From the cell containing the given text, extract its center point as [x, y] coordinate. 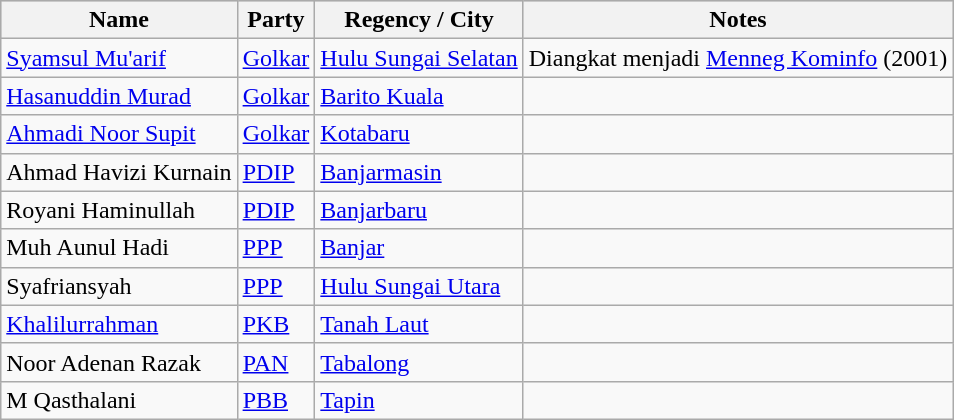
Tapin [419, 400]
Party [276, 20]
PAN [276, 362]
Banjar [419, 248]
Syafriansyah [119, 286]
Hulu Sungai Utara [419, 286]
Banjarmasin [419, 172]
PKB [276, 324]
Khalilurrahman [119, 324]
Hasanuddin Murad [119, 96]
Tanah Laut [419, 324]
M Qasthalani [119, 400]
PBB [276, 400]
Name [119, 20]
Tabalong [419, 362]
Royani Haminullah [119, 210]
Notes [738, 20]
Kotabaru [419, 134]
Ahmadi Noor Supit [119, 134]
Syamsul Mu'arif [119, 58]
Noor Adenan Razak [119, 362]
Muh Aunul Hadi [119, 248]
Banjarbaru [419, 210]
Ahmad Havizi Kurnain [119, 172]
Diangkat menjadi Menneg Kominfo (2001) [738, 58]
Hulu Sungai Selatan [419, 58]
Barito Kuala [419, 96]
Regency / City [419, 20]
